For the text-containing cell, return its midpoint in [x, y] coordinate format. 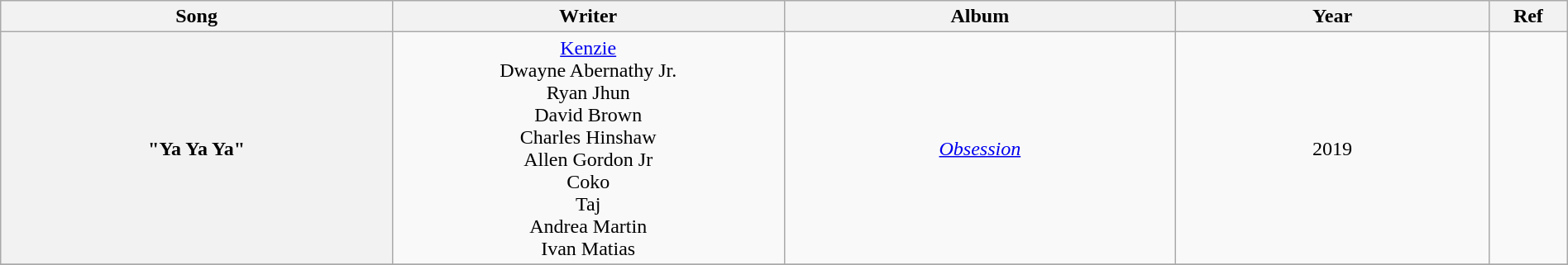
Song [197, 17]
2019 [1333, 149]
Writer [588, 17]
Year [1333, 17]
Obsession [980, 149]
Album [980, 17]
Ref [1528, 17]
KenzieDwayne Abernathy Jr.Ryan JhunDavid BrownCharles HinshawAllen Gordon JrCokoTajAndrea MartinIvan Matias [588, 149]
"Ya Ya Ya" [197, 149]
